Provide the (X, Y) coordinate of the cell's center where the given text is located.  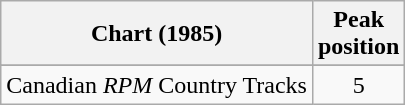
5 (358, 85)
Canadian RPM Country Tracks (157, 85)
Chart (1985) (157, 34)
Peakposition (358, 34)
